Capture the cell that displays the provided text and extract its [X, Y] central coordinate. 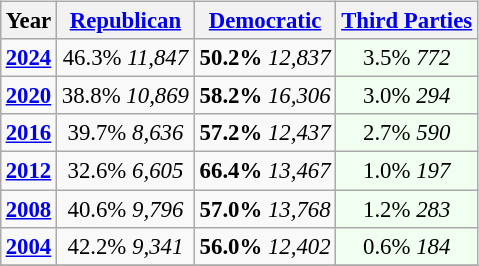
2016 [28, 133]
42.2% 9,341 [126, 246]
40.6% 9,796 [126, 209]
Democratic [265, 21]
46.3% 11,847 [126, 58]
2024 [28, 58]
2.7% 590 [407, 133]
32.6% 6,605 [126, 171]
Year [28, 21]
57.2% 12,437 [265, 133]
Republican [126, 21]
1.2% 283 [407, 209]
2012 [28, 171]
2020 [28, 96]
2004 [28, 246]
57.0% 13,768 [265, 209]
50.2% 12,837 [265, 58]
38.8% 10,869 [126, 96]
2008 [28, 209]
66.4% 13,467 [265, 171]
39.7% 8,636 [126, 133]
56.0% 12,402 [265, 246]
1.0% 197 [407, 171]
3.5% 772 [407, 58]
0.6% 184 [407, 246]
Third Parties [407, 21]
3.0% 294 [407, 96]
58.2% 16,306 [265, 96]
